Detect which cell encompasses the target text, then output its [X, Y] center coordinate. 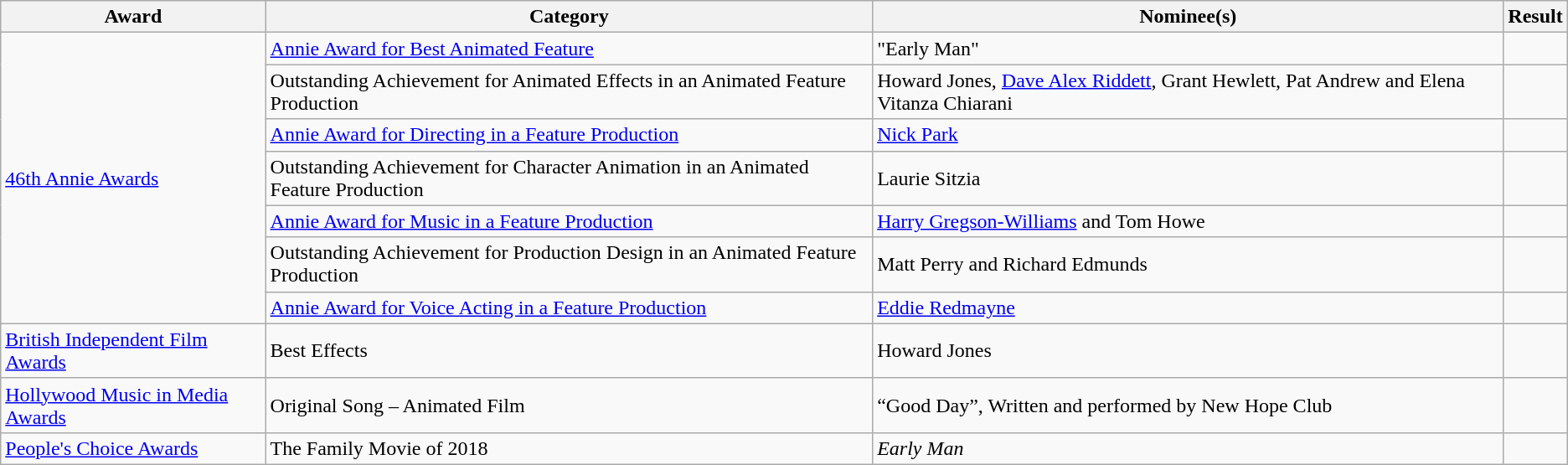
Howard Jones, Dave Alex Riddett, Grant Hewlett, Pat Andrew and Elena Vitanza Chiarani [1188, 92]
Laurie Sitzia [1188, 178]
Outstanding Achievement for Animated Effects in an Animated Feature Production [570, 92]
Category [570, 17]
British Independent Film Awards [133, 350]
Annie Award for Music in a Feature Production [570, 221]
The Family Movie of 2018 [570, 448]
Outstanding Achievement for Character Animation in an Animated Feature Production [570, 178]
Best Effects [570, 350]
"Early Man" [1188, 49]
46th Annie Awards [133, 178]
Howard Jones [1188, 350]
Harry Gregson-Williams and Tom Howe [1188, 221]
Annie Award for Voice Acting in a Feature Production [570, 307]
Matt Perry and Richard Edmunds [1188, 265]
Original Song – Animated Film [570, 406]
Nick Park [1188, 135]
Result [1535, 17]
Annie Award for Directing in a Feature Production [570, 135]
“Good Day”, Written and performed by New Hope Club [1188, 406]
Eddie Redmayne [1188, 307]
Award [133, 17]
Outstanding Achievement for Production Design in an Animated Feature Production [570, 265]
Nominee(s) [1188, 17]
Hollywood Music in Media Awards [133, 406]
Early Man [1188, 448]
People's Choice Awards [133, 448]
Annie Award for Best Animated Feature [570, 49]
